Return (x, y) of the center of cell containing provided text 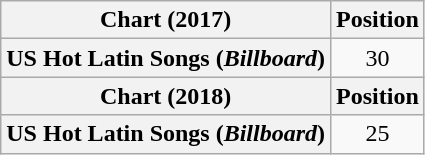
25 (378, 134)
Chart (2017) (166, 20)
30 (378, 58)
Chart (2018) (166, 96)
